Return the (X, Y) coordinate for the center point of the cell that contains the specified text.  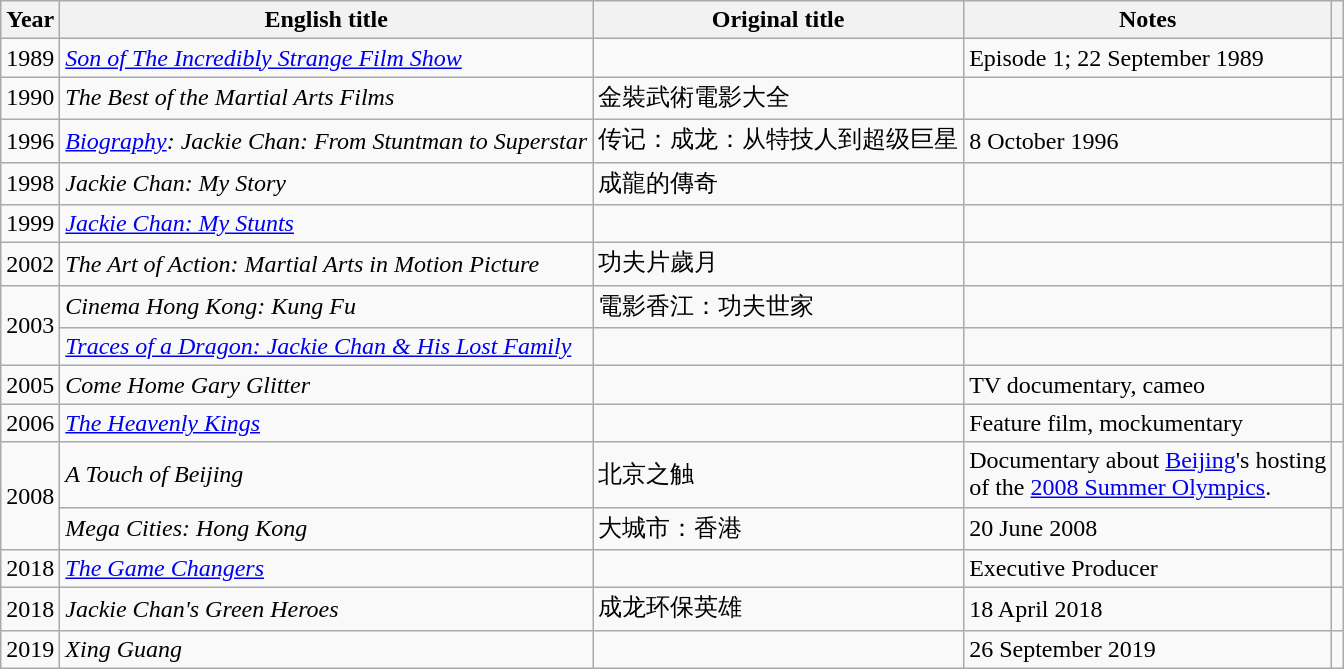
Jackie Chan's Green Heroes (326, 610)
8 October 1996 (1148, 140)
传记：成龙：从特技人到超级巨星 (778, 140)
20 June 2008 (1148, 528)
北京之触 (778, 474)
Documentary about Beijing's hosting of the 2008 Summer Olympics. (1148, 474)
金裝武術電影大全 (778, 98)
1990 (30, 98)
TV documentary, cameo (1148, 385)
Year (30, 20)
成龍的傳奇 (778, 184)
Mega Cities: Hong Kong (326, 528)
2005 (30, 385)
1998 (30, 184)
成龙环保英雄 (778, 610)
26 September 2019 (1148, 649)
English title (326, 20)
The Game Changers (326, 569)
Original title (778, 20)
1996 (30, 140)
Executive Producer (1148, 569)
1989 (30, 58)
Traces of a Dragon: Jackie Chan & His Lost Family (326, 347)
1999 (30, 224)
大城市：香港 (778, 528)
The Heavenly Kings (326, 423)
Jackie Chan: My Story (326, 184)
Episode 1; 22 September 1989 (1148, 58)
功夫片歲月 (778, 264)
A Touch of Beijing (326, 474)
Come Home Gary Glitter (326, 385)
The Art of Action: Martial Arts in Motion Picture (326, 264)
2003 (30, 326)
Notes (1148, 20)
Son of The Incredibly Strange Film Show (326, 58)
電影香江：功夫世家 (778, 306)
The Best of the Martial Arts Films (326, 98)
Jackie Chan: My Stunts (326, 224)
Feature film, mockumentary (1148, 423)
2019 (30, 649)
2006 (30, 423)
Xing Guang (326, 649)
2008 (30, 496)
18 April 2018 (1148, 610)
2002 (30, 264)
Cinema Hong Kong: Kung Fu (326, 306)
Biography: Jackie Chan: From Stuntman to Superstar (326, 140)
